Provide the (X, Y) coordinate of the cell's center where the given text is located.  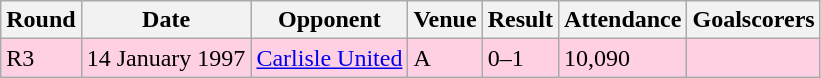
Opponent (330, 20)
Date (166, 20)
Attendance (623, 20)
A (445, 58)
14 January 1997 (166, 58)
0–1 (520, 58)
10,090 (623, 58)
Result (520, 20)
Carlisle United (330, 58)
Goalscorers (754, 20)
Round (41, 20)
Venue (445, 20)
R3 (41, 58)
